Find where the given text appears and provide that cell's center as (X, Y) coordinate. 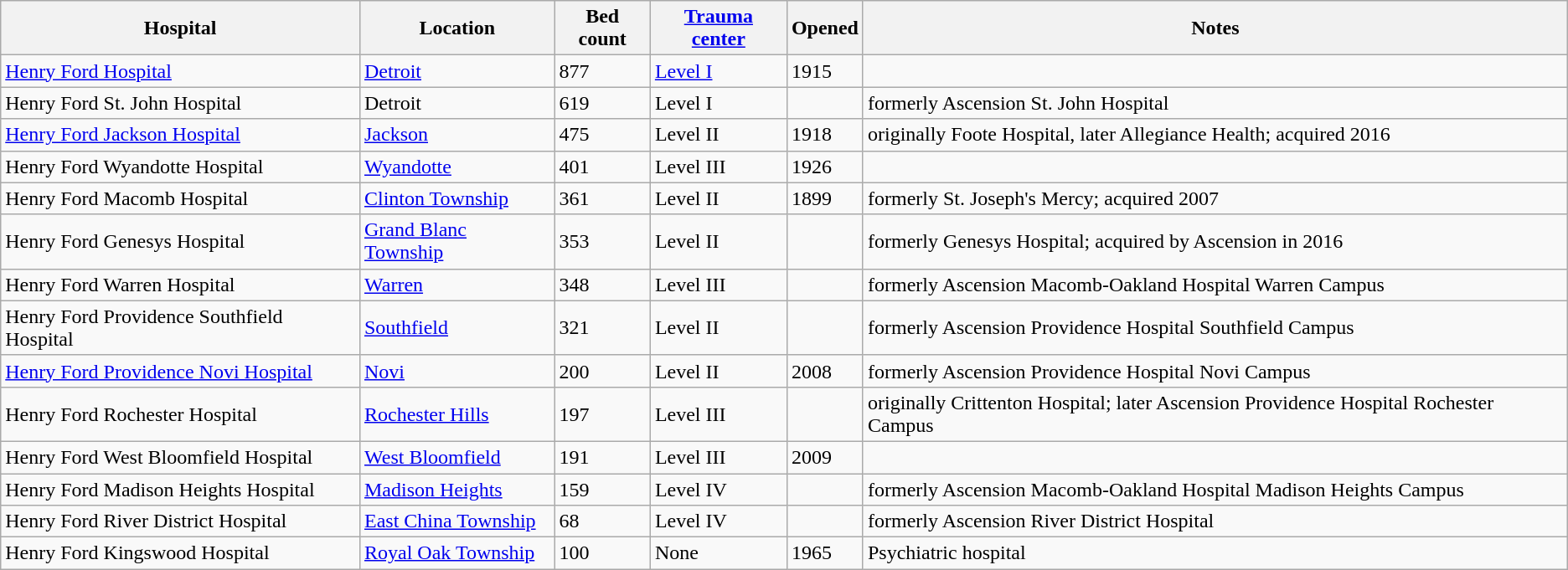
Psychiatric hospital (1215, 553)
Henry Ford Genesys Hospital (181, 241)
361 (602, 198)
Warren (457, 285)
1926 (824, 167)
formerly Ascension St. John Hospital (1215, 103)
formerly St. Joseph's Mercy; acquired 2007 (1215, 198)
Opened (824, 28)
formerly Ascension Providence Hospital Novi Campus (1215, 371)
Grand Blanc Township (457, 241)
68 (602, 521)
159 (602, 490)
2009 (824, 457)
1918 (824, 135)
353 (602, 241)
Bed count (602, 28)
100 (602, 553)
formerly Ascension Providence Hospital Southfield Campus (1215, 328)
191 (602, 457)
formerly Ascension River District Hospital (1215, 521)
Henry Ford Hospital (181, 71)
Location (457, 28)
Trauma center (719, 28)
2008 (824, 371)
formerly Genesys Hospital; acquired by Ascension in 2016 (1215, 241)
Royal Oak Township (457, 553)
None (719, 553)
originally Foote Hospital, later Allegiance Health; acquired 2016 (1215, 135)
197 (602, 413)
Southfield (457, 328)
formerly Ascension Macomb-Oakland Hospital Madison Heights Campus (1215, 490)
321 (602, 328)
Notes (1215, 28)
200 (602, 371)
Henry Ford Rochester Hospital (181, 413)
Novi (457, 371)
originally Crittenton Hospital; later Ascension Providence Hospital Rochester Campus (1215, 413)
Henry Ford River District Hospital (181, 521)
Clinton Township (457, 198)
Henry Ford Warren Hospital (181, 285)
Rochester Hills (457, 413)
Henry Ford Madison Heights Hospital (181, 490)
Henry Ford West Bloomfield Hospital (181, 457)
1915 (824, 71)
1899 (824, 198)
348 (602, 285)
Henry Ford Kingswood Hospital (181, 553)
Jackson (457, 135)
Henry Ford Providence Novi Hospital (181, 371)
Hospital (181, 28)
Wyandotte (457, 167)
619 (602, 103)
formerly Ascension Macomb-Oakland Hospital Warren Campus (1215, 285)
Henry Ford Macomb Hospital (181, 198)
475 (602, 135)
Henry Ford Jackson Hospital (181, 135)
Henry Ford Wyandotte Hospital (181, 167)
401 (602, 167)
877 (602, 71)
East China Township (457, 521)
Henry Ford Providence Southfield Hospital (181, 328)
1965 (824, 553)
Henry Ford St. John Hospital (181, 103)
West Bloomfield (457, 457)
Madison Heights (457, 490)
